Output the (x, y) coordinate of the center of the cell containing the given text.  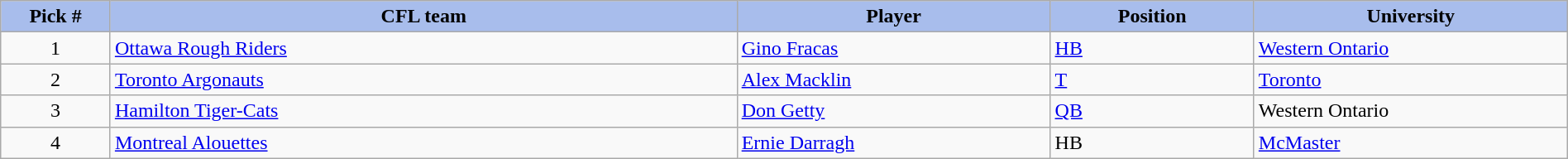
4 (56, 142)
3 (56, 111)
University (1411, 17)
QB (1152, 111)
2 (56, 79)
Montreal Alouettes (423, 142)
T (1152, 79)
Alex Macklin (893, 79)
Toronto Argonauts (423, 79)
1 (56, 48)
Pick # (56, 17)
Hamilton Tiger-Cats (423, 111)
Player (893, 17)
Don Getty (893, 111)
Ottawa Rough Riders (423, 48)
Toronto (1411, 79)
McMaster (1411, 142)
Ernie Darragh (893, 142)
CFL team (423, 17)
Gino Fracas (893, 48)
Position (1152, 17)
